Determine the (X, Y) coordinate at the center of the cell enclosing the given text.  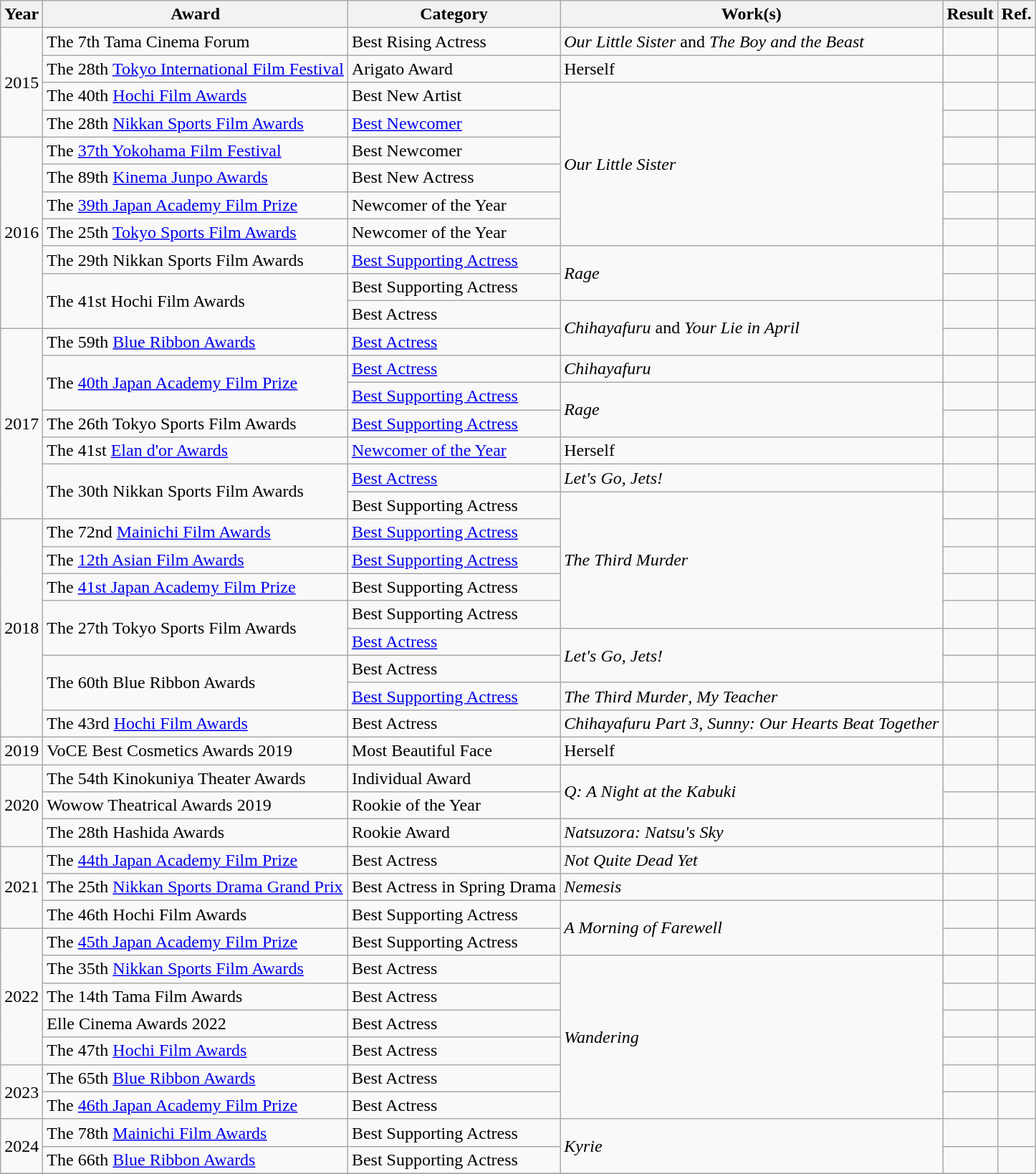
Best Actress in Spring Drama (454, 887)
Best New Actress (454, 178)
Result (970, 14)
The 41st Elan d'or Awards (196, 451)
Our Little Sister and The Boy and the Beast (752, 42)
Rookie Award (454, 833)
The 12th Asian Film Awards (196, 560)
The 40th Hochi Film Awards (196, 96)
The 66th Blue Ribbon Awards (196, 1160)
The 59th Blue Ribbon Awards (196, 342)
2022 (21, 996)
Individual Award (454, 778)
Wowow Theatrical Awards 2019 (196, 806)
A Morning of Farewell (752, 928)
Wandering (752, 1037)
Best New Artist (454, 96)
The 43rd Hochi Film Awards (196, 723)
The 25th Tokyo Sports Film Awards (196, 232)
The 27th Tokyo Sports Film Awards (196, 628)
The 28th Hashida Awards (196, 833)
The 37th Yokohama Film Festival (196, 151)
2018 (21, 628)
2021 (21, 887)
Natsuzora: Natsu's Sky (752, 833)
The 45th Japan Academy Film Prize (196, 942)
VoCE Best Cosmetics Awards 2019 (196, 750)
2015 (21, 82)
Q: A Night at the Kabuki (752, 791)
Not Quite Dead Yet (752, 860)
2016 (21, 232)
The Third Murder, My Teacher (752, 696)
The 46th Hochi Film Awards (196, 915)
The 72nd Mainichi Film Awards (196, 533)
The 28th Tokyo International Film Festival (196, 69)
The 54th Kinokuniya Theater Awards (196, 778)
Work(s) (752, 14)
Chihayafuru (752, 369)
The 29th Nikkan Sports Film Awards (196, 259)
Kyrie (752, 1146)
The 40th Japan Academy Film Prize (196, 383)
The Third Murder (752, 560)
The 26th Tokyo Sports Film Awards (196, 424)
2019 (21, 750)
Most Beautiful Face (454, 750)
Chihayafuru Part 3, Sunny: Our Hearts Beat Together (752, 723)
The 46th Japan Academy Film Prize (196, 1105)
The 35th Nikkan Sports Film Awards (196, 969)
The 39th Japan Academy Film Prize (196, 205)
Arigato Award (454, 69)
Elle Cinema Awards 2022 (196, 1023)
The 7th Tama Cinema Forum (196, 42)
Ref. (1016, 14)
Our Little Sister (752, 164)
The 60th Blue Ribbon Awards (196, 682)
The 41st Japan Academy Film Prize (196, 587)
Year (21, 14)
The 47th Hochi Film Awards (196, 1051)
2024 (21, 1146)
The 14th Tama Film Awards (196, 996)
Nemesis (752, 887)
Award (196, 14)
The 89th Kinema Junpo Awards (196, 178)
Rookie of the Year (454, 806)
2020 (21, 805)
2023 (21, 1092)
The 65th Blue Ribbon Awards (196, 1078)
2017 (21, 424)
Chihayafuru and Your Lie in April (752, 328)
The 28th Nikkan Sports Film Awards (196, 123)
The 78th Mainichi Film Awards (196, 1132)
Category (454, 14)
The 25th Nikkan Sports Drama Grand Prix (196, 887)
Best Rising Actress (454, 42)
The 41st Hochi Film Awards (196, 300)
The 30th Nikkan Sports Film Awards (196, 492)
The 44th Japan Academy Film Prize (196, 860)
